Find where the given text appears and provide that cell's center as (x, y) coordinate. 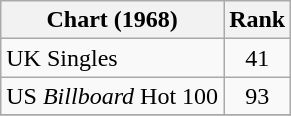
UK Singles (112, 58)
Rank (258, 20)
Chart (1968) (112, 20)
US Billboard Hot 100 (112, 96)
41 (258, 58)
93 (258, 96)
